Provide the (X, Y) coordinate of the cell's center where the given text is located.  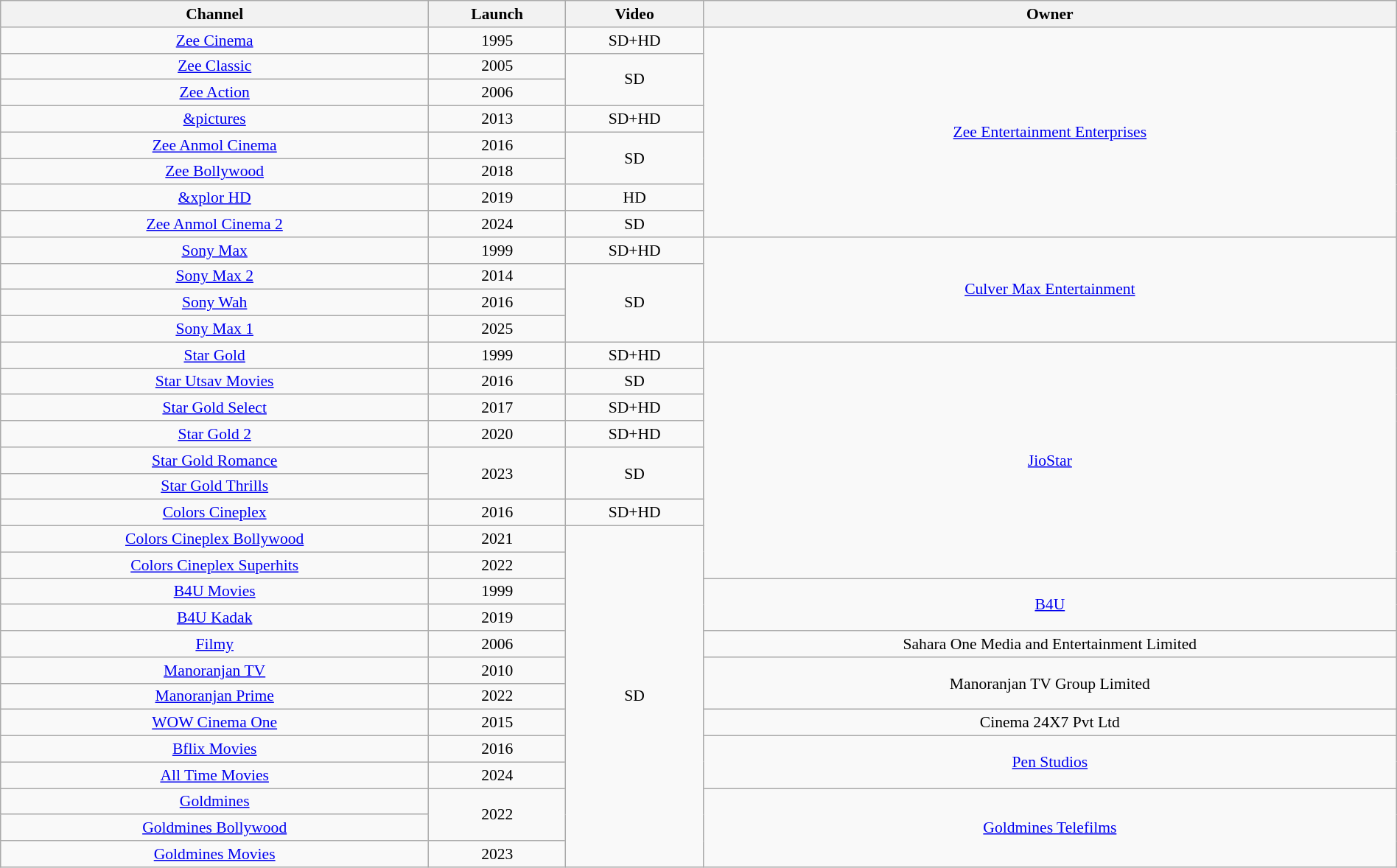
Star Gold Romance (215, 461)
2013 (497, 119)
Sony Max (215, 251)
Star Gold Select (215, 408)
Zee Anmol Cinema (215, 145)
Zee Anmol Cinema 2 (215, 224)
Colors Cineplex (215, 513)
Sony Max 1 (215, 329)
Colors Cineplex Superhits (215, 565)
&pictures (215, 119)
Culver Max Entertainment (1049, 290)
Zee Action (215, 93)
Sahara One Media and Entertainment Limited (1049, 644)
2018 (497, 172)
Zee Entertainment Enterprises (1049, 133)
Star Gold (215, 355)
Goldmines Movies (215, 854)
All Time Movies (215, 775)
B4U Kadak (215, 618)
Star Utsav Movies (215, 382)
B4U (1049, 604)
Manoranjan TV Group Limited (1049, 684)
Owner (1049, 14)
WOW Cinema One (215, 723)
2005 (497, 66)
Video (635, 14)
2015 (497, 723)
Launch (497, 14)
HD (635, 198)
2025 (497, 329)
Colors Cineplex Bollywood (215, 539)
B4U Movies (215, 592)
2010 (497, 671)
Sony Wah (215, 303)
Goldmines (215, 802)
Manoranjan Prime (215, 696)
2021 (497, 539)
2020 (497, 434)
Star Gold 2 (215, 434)
Manoranjan TV (215, 671)
Goldmines Telefilms (1049, 828)
Goldmines Bollywood (215, 828)
JioStar (1049, 460)
Zee Bollywood (215, 172)
Bflix Movies (215, 749)
2014 (497, 276)
Cinema 24X7 Pvt Ltd (1049, 723)
1995 (497, 41)
Channel (215, 14)
Zee Classic (215, 66)
Star Gold Thrills (215, 486)
&xplor HD (215, 198)
Pen Studios (1049, 762)
Zee Cinema (215, 41)
2017 (497, 408)
Filmy (215, 644)
Sony Max 2 (215, 276)
